Detect which cell encompasses the target text, then output its [X, Y] center coordinate. 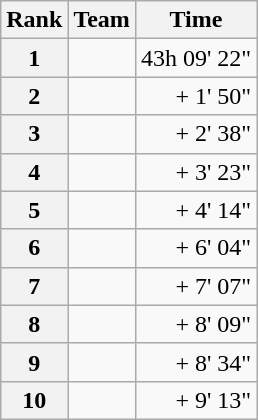
+ 6' 04" [196, 248]
Time [196, 20]
4 [34, 172]
+ 8' 09" [196, 324]
+ 3' 23" [196, 172]
5 [34, 210]
10 [34, 400]
6 [34, 248]
7 [34, 286]
9 [34, 362]
+ 7' 07" [196, 286]
Team [102, 20]
+ 8' 34" [196, 362]
3 [34, 134]
+ 4' 14" [196, 210]
8 [34, 324]
+ 2' 38" [196, 134]
+ 1' 50" [196, 96]
+ 9' 13" [196, 400]
1 [34, 58]
Rank [34, 20]
43h 09' 22" [196, 58]
2 [34, 96]
